Determine the (X, Y) coordinate at the center of the cell enclosing the given text.  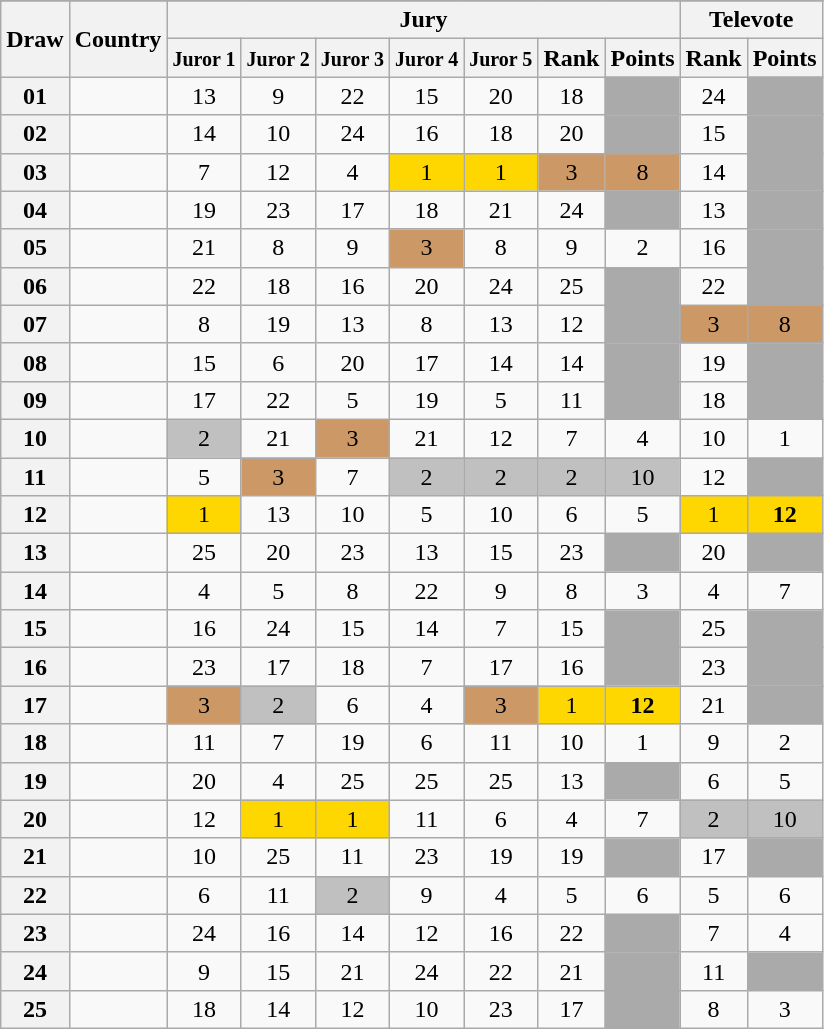
07 (35, 324)
06 (35, 286)
Juror 3 (352, 58)
08 (35, 362)
03 (35, 172)
Jury (424, 20)
Televote (751, 20)
Draw (35, 39)
05 (35, 248)
04 (35, 210)
Juror 1 (204, 58)
Juror 4 (426, 58)
Juror 2 (278, 58)
Juror 5 (501, 58)
01 (35, 96)
02 (35, 134)
09 (35, 400)
Country (118, 39)
